Determine the [X, Y] coordinate at the center of the cell enclosing the given text.  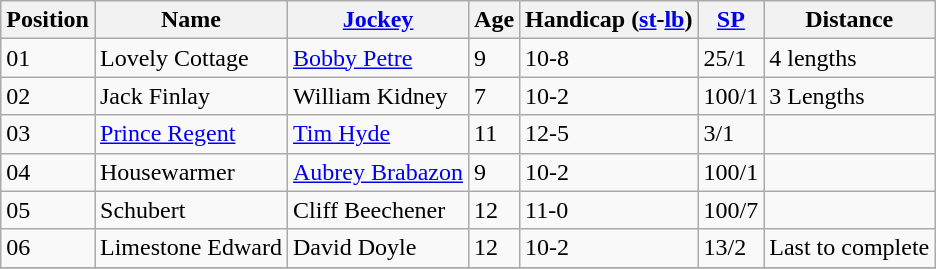
Cliff Beechener [378, 210]
Position [48, 20]
Name [190, 20]
Jack Finlay [190, 96]
Bobby Petre [378, 58]
4 lengths [850, 58]
3 Lengths [850, 96]
Distance [850, 20]
12-5 [609, 134]
Prince Regent [190, 134]
Handicap (st-lb) [609, 20]
11 [494, 134]
Age [494, 20]
03 [48, 134]
100/7 [731, 210]
11-0 [609, 210]
02 [48, 96]
3/1 [731, 134]
Tim Hyde [378, 134]
SP [731, 20]
David Doyle [378, 248]
Jockey [378, 20]
10-8 [609, 58]
01 [48, 58]
05 [48, 210]
04 [48, 172]
Lovely Cottage [190, 58]
Limestone Edward [190, 248]
Housewarmer [190, 172]
7 [494, 96]
25/1 [731, 58]
06 [48, 248]
Last to complete [850, 248]
William Kidney [378, 96]
Schubert [190, 210]
Aubrey Brabazon [378, 172]
13/2 [731, 248]
